Provide the [x, y] coordinate of the cell's center where the given text is located.  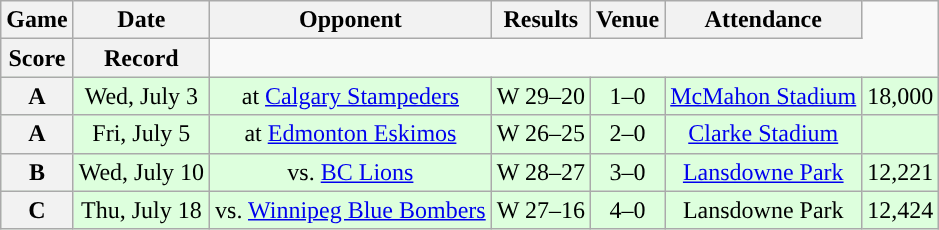
Date [141, 20]
12,221 [900, 172]
Wed, July 3 [141, 96]
Game [37, 20]
McMahon Stadium [764, 96]
Thu, July 18 [141, 210]
W 26–25 [540, 134]
3–0 [628, 172]
18,000 [900, 96]
Clarke Stadium [764, 134]
C [37, 210]
Results [540, 20]
Venue [628, 20]
at Edmonton Eskimos [351, 134]
Score [37, 58]
B [37, 172]
vs. Winnipeg Blue Bombers [351, 210]
12,424 [900, 210]
Wed, July 10 [141, 172]
Fri, July 5 [141, 134]
1–0 [628, 96]
Attendance [764, 20]
W 27–16 [540, 210]
4–0 [628, 210]
Record [141, 58]
W 29–20 [540, 96]
at Calgary Stampeders [351, 96]
W 28–27 [540, 172]
2–0 [628, 134]
vs. BC Lions [351, 172]
Opponent [351, 20]
